From the cell containing the given text, extract its center point as (x, y) coordinate. 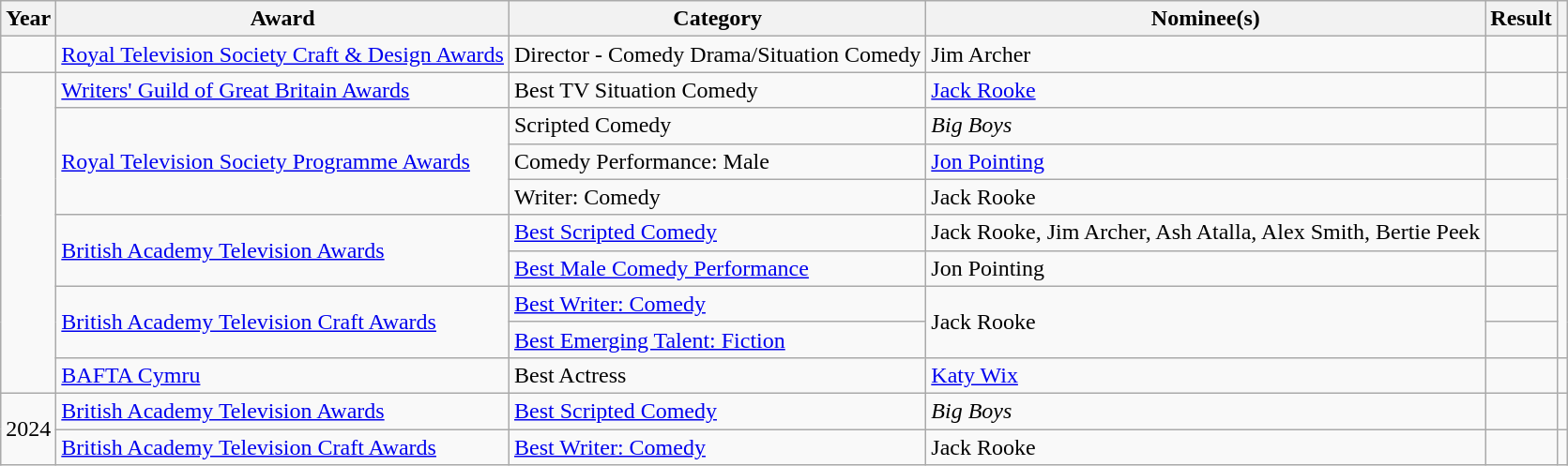
Year (28, 19)
Writer: Comedy (717, 197)
Best Emerging Talent: Fiction (717, 339)
Director - Comedy Drama/Situation Comedy (717, 54)
Result (1521, 19)
Category (717, 19)
Best TV Situation Comedy (717, 90)
Katy Wix (1206, 375)
Best Actress (717, 375)
Royal Television Society Craft & Design Awards (283, 54)
Comedy Performance: Male (717, 161)
Royal Television Society Programme Awards (283, 161)
Award (283, 19)
Scripted Comedy (717, 126)
Jack Rooke, Jim Archer, Ash Atalla, Alex Smith, Bertie Peek (1206, 233)
Jim Archer (1206, 54)
Writers' Guild of Great Britain Awards (283, 90)
Nominee(s) (1206, 19)
Best Male Comedy Performance (717, 268)
BAFTA Cymru (283, 375)
2024 (28, 428)
